Return (X, Y) of the center of cell containing provided text 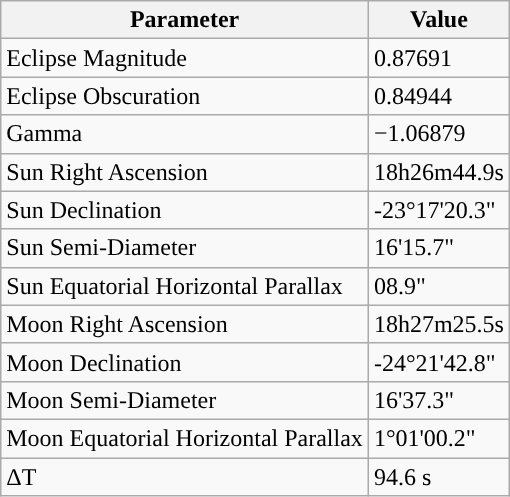
Moon Declination (185, 362)
ΔT (185, 477)
94.6 s (438, 477)
18h27m25.5s (438, 324)
1°01'00.2" (438, 438)
Gamma (185, 134)
Sun Right Ascension (185, 172)
16'37.3" (438, 400)
-24°21'42.8" (438, 362)
−1.06879 (438, 134)
Moon Semi-Diameter (185, 400)
08.9" (438, 286)
Eclipse Magnitude (185, 58)
Moon Right Ascension (185, 324)
Sun Declination (185, 210)
0.84944 (438, 96)
18h26m44.9s (438, 172)
Sun Equatorial Horizontal Parallax (185, 286)
16'15.7" (438, 248)
Parameter (185, 20)
Eclipse Obscuration (185, 96)
0.87691 (438, 58)
Sun Semi-Diameter (185, 248)
Value (438, 20)
-23°17'20.3" (438, 210)
Moon Equatorial Horizontal Parallax (185, 438)
